Find where the given text appears and provide that cell's center as [x, y] coordinate. 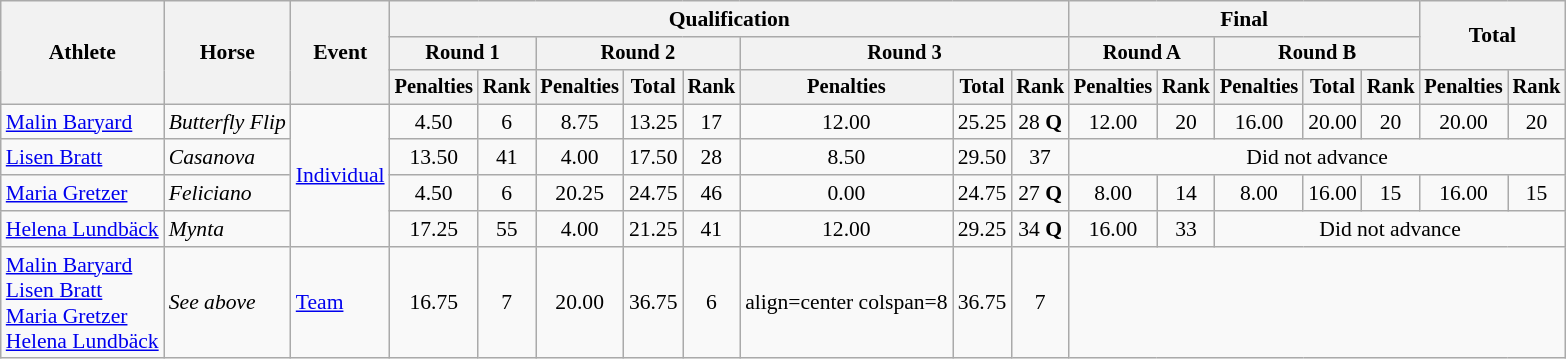
Malin Baryard Lisen Bratt Maria Gretzer Helena Lundbäck [82, 303]
0.00 [846, 193]
25.25 [982, 122]
Event [340, 52]
17.50 [654, 158]
Individual [340, 175]
37 [1040, 158]
20.25 [580, 193]
14 [1186, 193]
46 [712, 193]
Round A [1142, 54]
29.25 [982, 229]
Athlete [82, 52]
Malin Baryard [82, 122]
13.50 [434, 158]
8.50 [846, 158]
33 [1186, 229]
Qualification [730, 19]
17 [712, 122]
8.75 [580, 122]
27 Q [1040, 193]
34 Q [1040, 229]
align=center colspan=8 [846, 303]
13.25 [654, 122]
See above [228, 303]
Round 2 [638, 54]
Lisen Bratt [82, 158]
Feliciano [228, 193]
16.75 [434, 303]
Helena Lundbäck [82, 229]
Horse [228, 52]
21.25 [654, 229]
Maria Gretzer [82, 193]
Casanova [228, 158]
29.50 [982, 158]
Final [1244, 19]
28 [712, 158]
55 [507, 229]
17.25 [434, 229]
Mynta [228, 229]
Team [340, 303]
Round 1 [463, 54]
28 Q [1040, 122]
Butterfly Flip [228, 122]
Round B [1318, 54]
Round 3 [904, 54]
